From the cell containing the given text, extract its center point as [X, Y] coordinate. 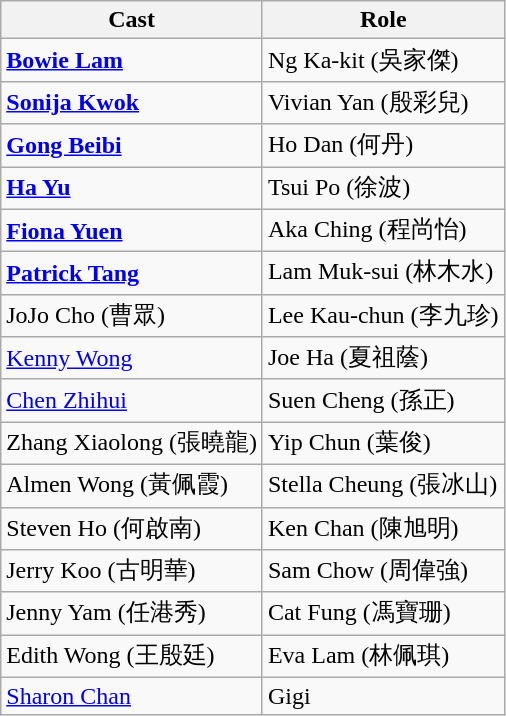
Sonija Kwok [132, 102]
Gong Beibi [132, 146]
Cat Fung (馮寶珊) [383, 614]
Tsui Po (徐波) [383, 188]
Role [383, 20]
Ho Dan (何丹) [383, 146]
Ng Ka-kit (吳家傑) [383, 60]
Fiona Yuen [132, 230]
Lam Muk-sui (林木水) [383, 274]
Lee Kau-chun (李九珍) [383, 316]
Cast [132, 20]
Ha Yu [132, 188]
JoJo Cho (曹眾) [132, 316]
Ken Chan (陳旭明) [383, 528]
Yip Chun (葉俊) [383, 444]
Patrick Tang [132, 274]
Vivian Yan (殷彩兒) [383, 102]
Joe Ha (夏祖蔭) [383, 358]
Steven Ho (何啟南) [132, 528]
Chen Zhihui [132, 400]
Sam Chow (周偉強) [383, 572]
Suen Cheng (孫正) [383, 400]
Edith Wong (王殷廷) [132, 656]
Bowie Lam [132, 60]
Jerry Koo (古明華) [132, 572]
Sharon Chan [132, 696]
Kenny Wong [132, 358]
Jenny Yam (任港秀) [132, 614]
Eva Lam (林佩琪) [383, 656]
Zhang Xiaolong (張曉龍) [132, 444]
Almen Wong (黃佩霞) [132, 486]
Gigi [383, 696]
Stella Cheung (張冰山) [383, 486]
Aka Ching (程尚怡) [383, 230]
